Scan for the cell matching the given text and deliver its (X, Y) coordinate at center. 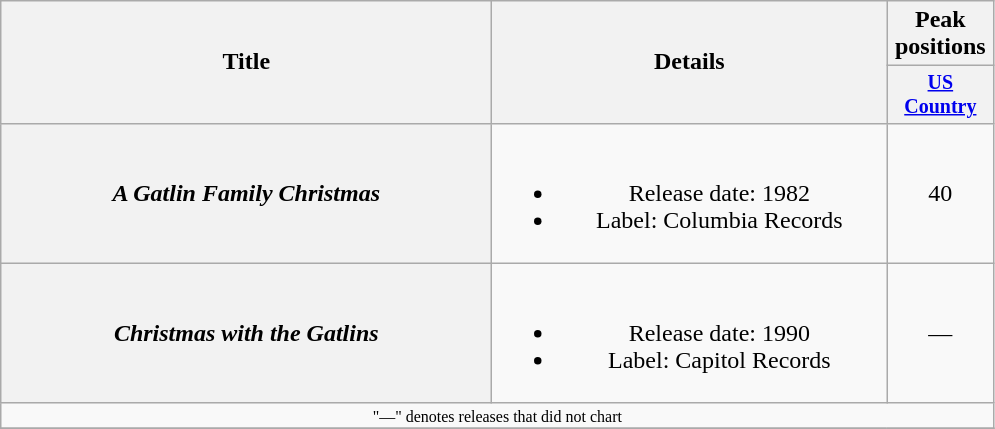
US Country (940, 94)
— (940, 333)
Christmas with the Gatlins (246, 333)
Release date: 1990Label: Capitol Records (690, 333)
Title (246, 62)
Details (690, 62)
A Gatlin Family Christmas (246, 193)
Peak positions (940, 34)
40 (940, 193)
"—" denotes releases that did not chart (498, 415)
Release date: 1982Label: Columbia Records (690, 193)
